Identify which cell holds the provided text, then report its (X, Y) central coordinate. 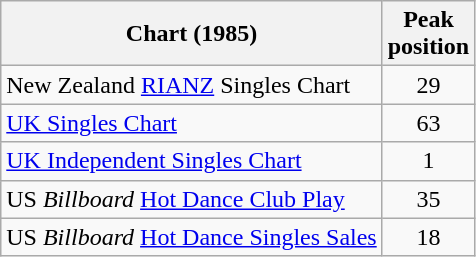
UK Singles Chart (192, 123)
New Zealand RIANZ Singles Chart (192, 85)
35 (428, 199)
1 (428, 161)
Chart (1985) (192, 34)
29 (428, 85)
63 (428, 123)
Peakposition (428, 34)
US Billboard Hot Dance Club Play (192, 199)
UK Independent Singles Chart (192, 161)
18 (428, 237)
US Billboard Hot Dance Singles Sales (192, 237)
